Output the (x, y) coordinate of the center of the cell containing the given text.  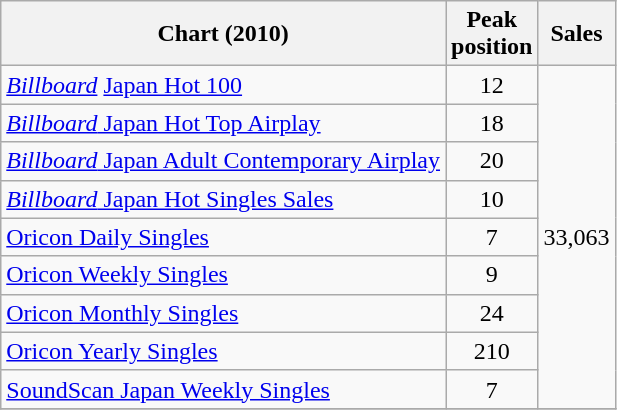
Oricon Yearly Singles (224, 351)
10 (492, 199)
Peakposition (492, 34)
9 (492, 275)
Billboard Japan Hot 100 (224, 85)
20 (492, 161)
12 (492, 85)
Oricon Monthly Singles (224, 313)
18 (492, 123)
Oricon Daily Singles (224, 237)
Chart (2010) (224, 34)
Billboard Japan Hot Singles Sales (224, 199)
24 (492, 313)
SoundScan Japan Weekly Singles (224, 389)
Oricon Weekly Singles (224, 275)
33,063 (576, 238)
Billboard Japan Adult Contemporary Airplay (224, 161)
210 (492, 351)
Sales (576, 34)
Billboard Japan Hot Top Airplay (224, 123)
